Return [X, Y] of the center of cell containing provided text 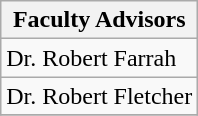
Dr. Robert Fletcher [100, 96]
Faculty Advisors [100, 20]
Dr. Robert Farrah [100, 58]
